Return the (X, Y) coordinate for the center point of the cell that contains the specified text.  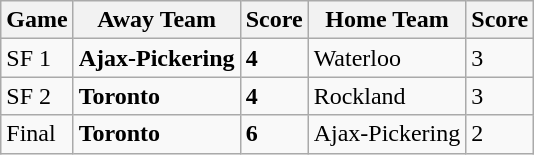
Final (37, 134)
6 (274, 134)
2 (500, 134)
Waterloo (387, 58)
SF 2 (37, 96)
SF 1 (37, 58)
Game (37, 20)
Rockland (387, 96)
Home Team (387, 20)
Away Team (156, 20)
